Find where the given text appears and provide that cell's center as (X, Y) coordinate. 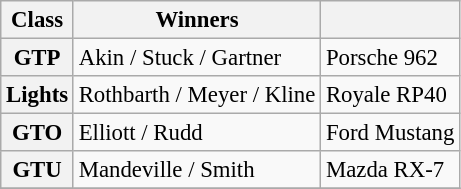
Porsche 962 (390, 58)
GTO (38, 133)
Royale RP40 (390, 95)
Akin / Stuck / Gartner (196, 58)
Ford Mustang (390, 133)
GTU (38, 170)
Elliott / Rudd (196, 133)
Rothbarth / Meyer / Kline (196, 95)
Winners (196, 20)
Mandeville / Smith (196, 170)
GTP (38, 58)
Class (38, 20)
Mazda RX-7 (390, 170)
Lights (38, 95)
